For the text-containing cell, return its midpoint in (x, y) coordinate format. 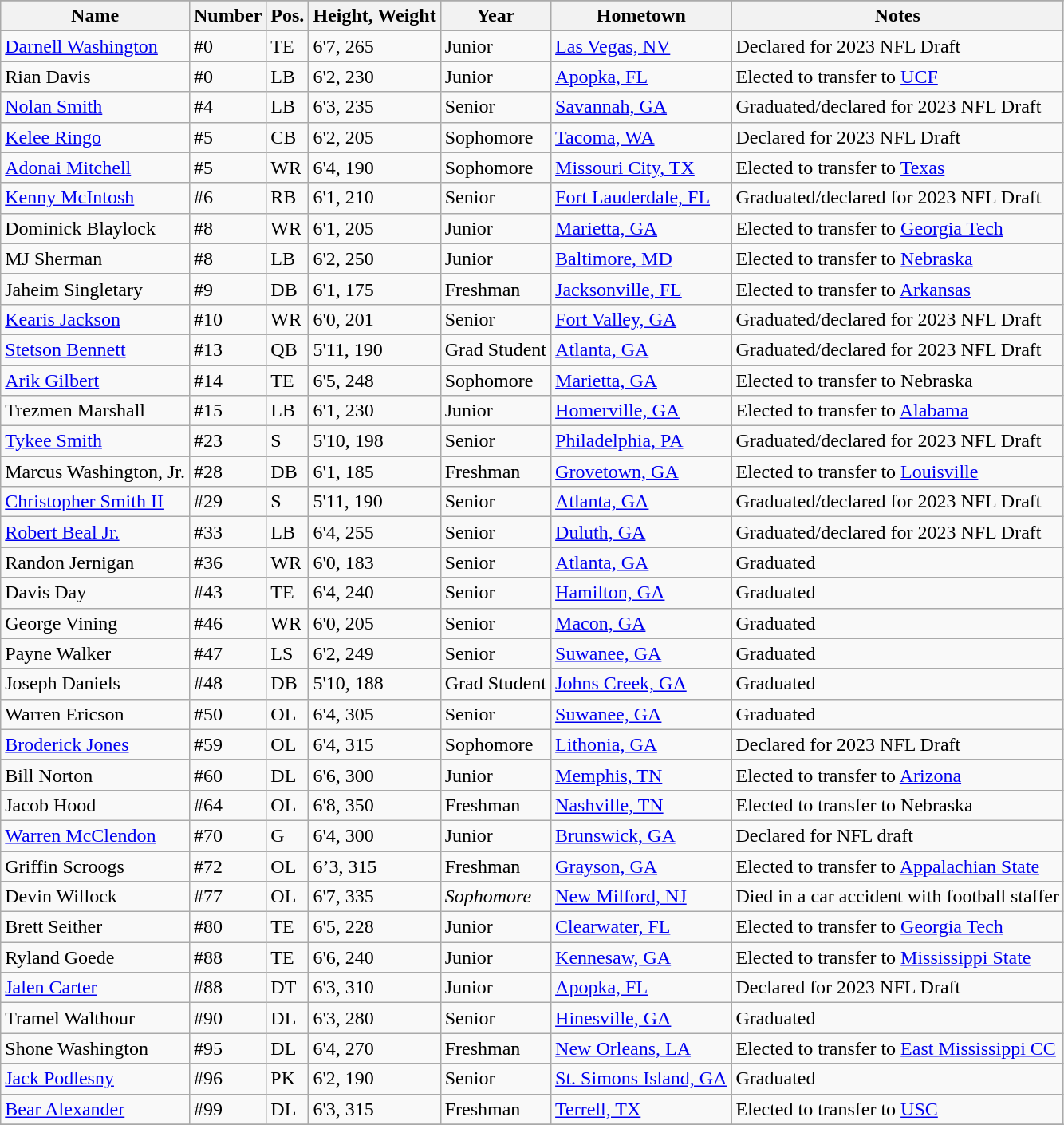
Hinesville, GA (641, 1018)
Grovetown, GA (641, 472)
Brunswick, GA (641, 835)
#90 (227, 1018)
QB (287, 349)
Hometown (641, 16)
Memphis, TN (641, 775)
#59 (227, 744)
Baltimore, MD (641, 259)
6'2, 249 (375, 653)
6'4, 270 (375, 1048)
Warren McClendon (96, 835)
#46 (227, 623)
6'4, 190 (375, 168)
Elected to transfer to Mississippi State (897, 957)
#95 (227, 1048)
Joseph Daniels (96, 684)
6'2, 205 (375, 137)
RB (287, 198)
#96 (227, 1079)
5'10, 198 (375, 441)
6'1, 175 (375, 289)
6'1, 210 (375, 198)
Bear Alexander (96, 1109)
Marcus Washington, Jr. (96, 472)
6'0, 205 (375, 623)
6'2, 190 (375, 1079)
6'6, 300 (375, 775)
Tykee Smith (96, 441)
Jaheim Singletary (96, 289)
Darnell Washington (96, 46)
Elected to transfer to East Mississippi CC (897, 1048)
New Milford, NJ (641, 897)
Fort Valley, GA (641, 319)
Savannah, GA (641, 107)
6'3, 280 (375, 1018)
#29 (227, 502)
Kenny McIntosh (96, 198)
CB (287, 137)
Nashville, TN (641, 805)
#80 (227, 927)
#4 (227, 107)
6'4, 305 (375, 714)
6'1, 185 (375, 472)
Year (495, 16)
Hamilton, GA (641, 593)
6'8, 350 (375, 805)
#47 (227, 653)
Declared for NFL draft (897, 835)
New Orleans, LA (641, 1048)
#77 (227, 897)
#33 (227, 532)
Tramel Walthour (96, 1018)
6'5, 248 (375, 381)
G (287, 835)
#60 (227, 775)
Philadelphia, PA (641, 441)
6'4, 255 (375, 532)
Elected to transfer to UCF (897, 77)
Elected to transfer to Arizona (897, 775)
Las Vegas, NV (641, 46)
Lithonia, GA (641, 744)
6'7, 335 (375, 897)
Johns Creek, GA (641, 684)
Christopher Smith II (96, 502)
Fort Lauderdale, FL (641, 198)
6'2, 230 (375, 77)
Elected to transfer to Appalachian State (897, 866)
#70 (227, 835)
6'3, 235 (375, 107)
Payne Walker (96, 653)
6'0, 183 (375, 562)
Rian Davis (96, 77)
Bill Norton (96, 775)
Tacoma, WA (641, 137)
Macon, GA (641, 623)
Name (96, 16)
MJ Sherman (96, 259)
6'4, 315 (375, 744)
6’3, 315 (375, 866)
Kearis Jackson (96, 319)
#9 (227, 289)
Trezmen Marshall (96, 411)
6'4, 240 (375, 593)
6'6, 240 (375, 957)
Elected to transfer to Louisville (897, 472)
LS (287, 653)
#6 (227, 198)
Griffin Scroogs (96, 866)
#36 (227, 562)
DT (287, 988)
#15 (227, 411)
Jalen Carter (96, 988)
PK (287, 1079)
#28 (227, 472)
Jack Podlesny (96, 1079)
Broderick Jones (96, 744)
#48 (227, 684)
Died in a car accident with football staffer (897, 897)
Elected to transfer to Arkansas (897, 289)
#43 (227, 593)
#23 (227, 441)
6'3, 315 (375, 1109)
Kelee Ringo (96, 137)
6'4, 300 (375, 835)
Homerville, GA (641, 411)
#99 (227, 1109)
Devin Willock (96, 897)
#64 (227, 805)
Warren Ericson (96, 714)
Jacob Hood (96, 805)
Brett Seither (96, 927)
Grayson, GA (641, 866)
#14 (227, 381)
6'7, 265 (375, 46)
Kennesaw, GA (641, 957)
#10 (227, 319)
Jacksonville, FL (641, 289)
Duluth, GA (641, 532)
Number (227, 16)
Stetson Bennett (96, 349)
Notes (897, 16)
#72 (227, 866)
Pos. (287, 16)
Robert Beal Jr. (96, 532)
6'2, 250 (375, 259)
Nolan Smith (96, 107)
Dominick Blaylock (96, 228)
Missouri City, TX (641, 168)
Elected to transfer to Alabama (897, 411)
George Vining (96, 623)
6'3, 310 (375, 988)
5'10, 188 (375, 684)
Arik Gilbert (96, 381)
Davis Day (96, 593)
St. Simons Island, GA (641, 1079)
Adonai Mitchell (96, 168)
Elected to transfer to USC (897, 1109)
6'0, 201 (375, 319)
Elected to transfer to Texas (897, 168)
6'1, 205 (375, 228)
#13 (227, 349)
#50 (227, 714)
Terrell, TX (641, 1109)
6'5, 228 (375, 927)
6'1, 230 (375, 411)
Height, Weight (375, 16)
Shone Washington (96, 1048)
Clearwater, FL (641, 927)
Randon Jernigan (96, 562)
Ryland Goede (96, 957)
